Scan for the cell matching the given text and deliver its [X, Y] coordinate at center. 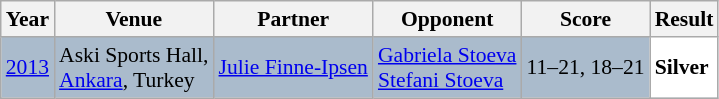
Partner [292, 19]
Gabriela Stoeva Stefani Stoeva [448, 68]
Year [28, 19]
Venue [134, 19]
Opponent [448, 19]
Result [684, 19]
Silver [684, 68]
Julie Finne-Ipsen [292, 68]
Score [586, 19]
2013 [28, 68]
11–21, 18–21 [586, 68]
Aski Sports Hall,Ankara, Turkey [134, 68]
